Output the (X, Y) coordinate of the center of the cell containing the given text.  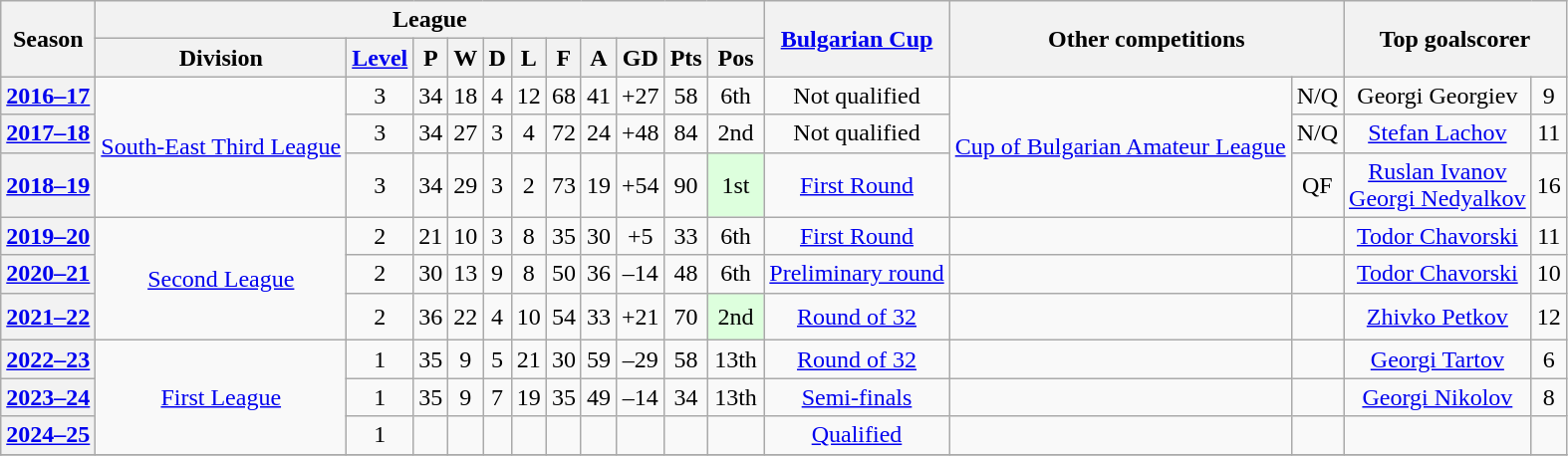
L (528, 58)
59 (598, 359)
A (598, 58)
South-East Third League (221, 147)
+48 (640, 133)
7 (497, 397)
Zhivko Petkov (1438, 317)
+21 (640, 317)
Division (221, 58)
41 (598, 96)
Cup of Bulgarian Amateur League (1120, 147)
24 (598, 133)
Level (381, 58)
Top goalscorer (1455, 39)
5 (497, 359)
Pts (685, 58)
16 (1548, 185)
Preliminary round (857, 274)
54 (564, 317)
Second League (221, 279)
70 (685, 317)
72 (564, 133)
13 (466, 274)
Ruslan Ivanov Georgi Nedyalkov (1438, 185)
2023–24 (48, 397)
Other competitions (1146, 39)
49 (598, 397)
22 (466, 317)
Pos (735, 58)
29 (466, 185)
F (564, 58)
68 (564, 96)
18 (466, 96)
90 (685, 185)
73 (564, 185)
QF (1317, 185)
Georgi Georgiev (1438, 96)
6 (1548, 359)
48 (685, 274)
2016–17 (48, 96)
2024–25 (48, 435)
2020–21 (48, 274)
Georgi Tartov (1438, 359)
Stefan Lachov (1438, 133)
1st (735, 185)
Semi-finals (857, 397)
W (466, 58)
League (430, 20)
+54 (640, 185)
50 (564, 274)
27 (466, 133)
2017–18 (48, 133)
84 (685, 133)
+27 (640, 96)
2019–20 (48, 236)
GD (640, 58)
–29 (640, 359)
Season (48, 39)
2021–22 (48, 317)
D (497, 58)
P (430, 58)
+5 (640, 236)
2022–23 (48, 359)
First League (221, 397)
Qualified (857, 435)
Georgi Nikolov (1438, 397)
Bulgarian Cup (857, 39)
2018–19 (48, 185)
